Capture the cell that displays the provided text and extract its (X, Y) central coordinate. 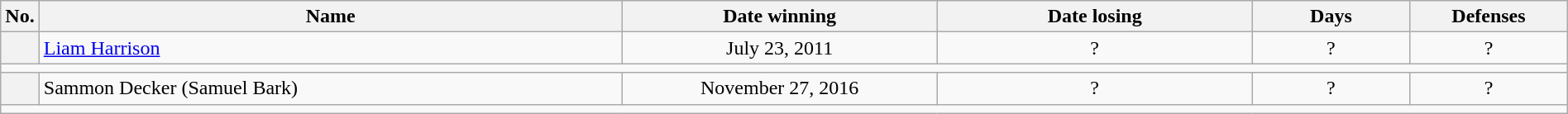
No. (20, 17)
Days (1331, 17)
Sammon Decker (Samuel Bark) (331, 88)
Defenses (1489, 17)
July 23, 2011 (779, 48)
November 27, 2016 (779, 88)
Liam Harrison (331, 48)
Date losing (1095, 17)
Date winning (779, 17)
Name (331, 17)
